Return (X, Y) of the center of cell containing provided text 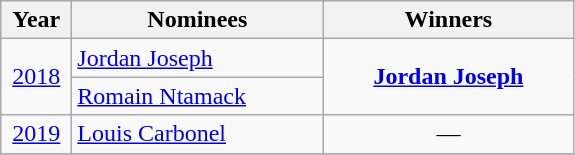
2019 (36, 134)
Nominees (198, 20)
Romain Ntamack (198, 96)
Louis Carbonel (198, 134)
2018 (36, 77)
Winners (448, 20)
— (448, 134)
Year (36, 20)
